For the text-containing cell, return its midpoint in [x, y] coordinate format. 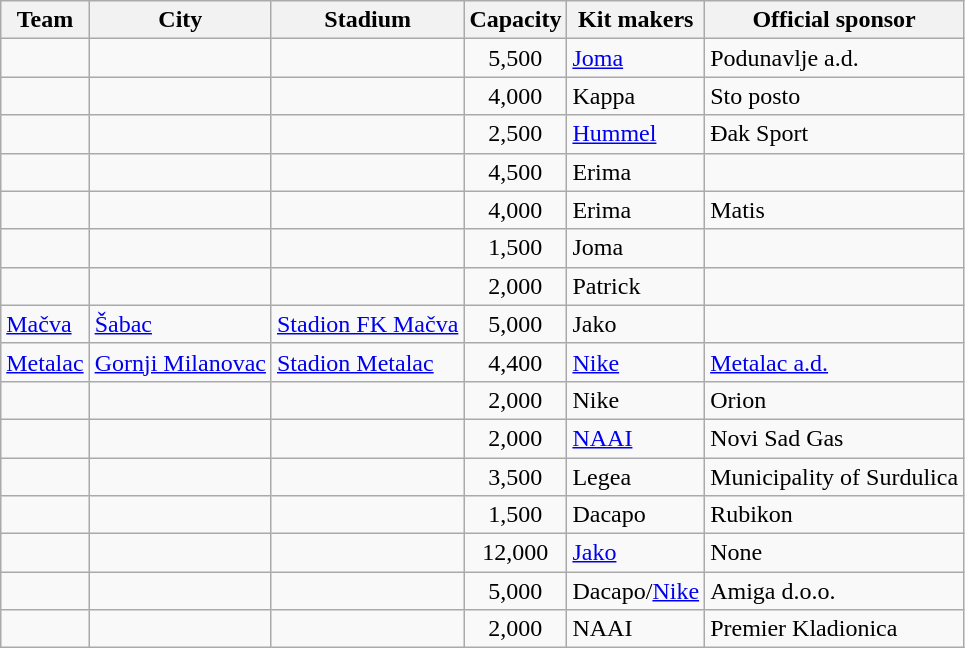
Municipality of Surdulica [834, 477]
Hummel [636, 134]
Capacity [516, 20]
Stadion Metalac [367, 362]
Amiga d.o.o. [834, 591]
Stadion FK Mačva [367, 324]
Premier Kladionica [834, 629]
5,500 [516, 58]
Đak Sport [834, 134]
3,500 [516, 477]
Matis [834, 210]
None [834, 553]
4,500 [516, 172]
Mačva [45, 324]
Orion [834, 400]
Legea [636, 477]
12,000 [516, 553]
City [180, 20]
4,400 [516, 362]
Patrick [636, 286]
Dacapo [636, 515]
Metalac [45, 362]
Podunavlje a.d. [834, 58]
Rubikon [834, 515]
Kit makers [636, 20]
Sto posto [834, 96]
Metalac a.d. [834, 362]
Novi Sad Gas [834, 438]
2,500 [516, 134]
Stadium [367, 20]
Dacapo/Nike [636, 591]
Official sponsor [834, 20]
Kappa [636, 96]
Gornji Milanovac [180, 362]
Team [45, 20]
Šabac [180, 324]
